Detect which cell encompasses the target text, then output its [X, Y] center coordinate. 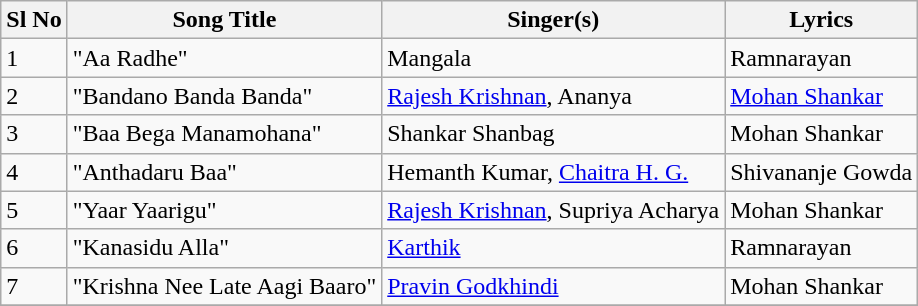
3 [34, 134]
"Aa Radhe" [224, 58]
"Krishna Nee Late Aagi Baaro" [224, 286]
4 [34, 172]
Shivananje Gowda [822, 172]
7 [34, 286]
Lyrics [822, 20]
Rajesh Krishnan, Supriya Acharya [554, 210]
"Bandano Banda Banda" [224, 96]
1 [34, 58]
"Baa Bega Manamohana" [224, 134]
"Kanasidu Alla" [224, 248]
5 [34, 210]
Singer(s) [554, 20]
Mangala [554, 58]
Hemanth Kumar, Chaitra H. G. [554, 172]
"Yaar Yaarigu" [224, 210]
Sl No [34, 20]
Karthik [554, 248]
Pravin Godkhindi [554, 286]
"Anthadaru Baa" [224, 172]
6 [34, 248]
Shankar Shanbag [554, 134]
Song Title [224, 20]
2 [34, 96]
Rajesh Krishnan, Ananya [554, 96]
